Provide the (x, y) coordinate of the cell's center where the given text is located.  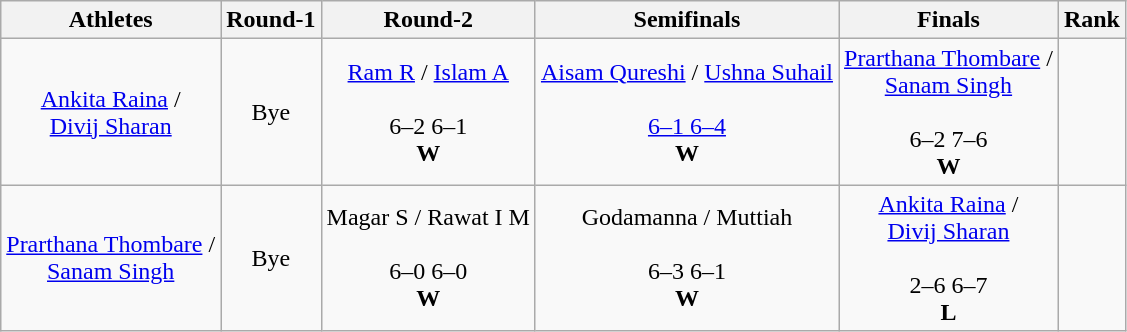
Round-1 (271, 20)
Aisam Qureshi / Ushna Suhail6–1 6–4W (686, 112)
Ankita Raina /Divij Sharan2–6 6–7L (948, 258)
Ankita Raina /Divij Sharan (111, 112)
Athletes (111, 20)
Magar S / Rawat I M6–0 6–0W (428, 258)
Prarthana Thombare /Sanam Singh6–2 7–6W (948, 112)
Godamanna / Muttiah6–3 6–1W (686, 258)
Round-2 (428, 20)
Prarthana Thombare /Sanam Singh (111, 258)
Ram R / Islam A6–2 6–1W (428, 112)
Finals (948, 20)
Semifinals (686, 20)
Rank (1092, 20)
